Find where the given text appears and provide that cell's center as (x, y) coordinate. 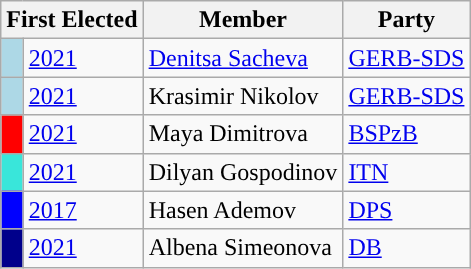
Maya Dimitrova (243, 134)
Krasimir Nikolov (243, 96)
Hasen Ademov (243, 210)
Dilyan Gospodinov (243, 172)
DB (406, 248)
2017 (83, 210)
BSPzB (406, 134)
First Elected (72, 20)
DPS (406, 210)
Party (406, 20)
ITN (406, 172)
Albena Simeonova (243, 248)
Member (243, 20)
Denitsa Sacheva (243, 58)
